Return (x, y) of the center of cell containing provided text 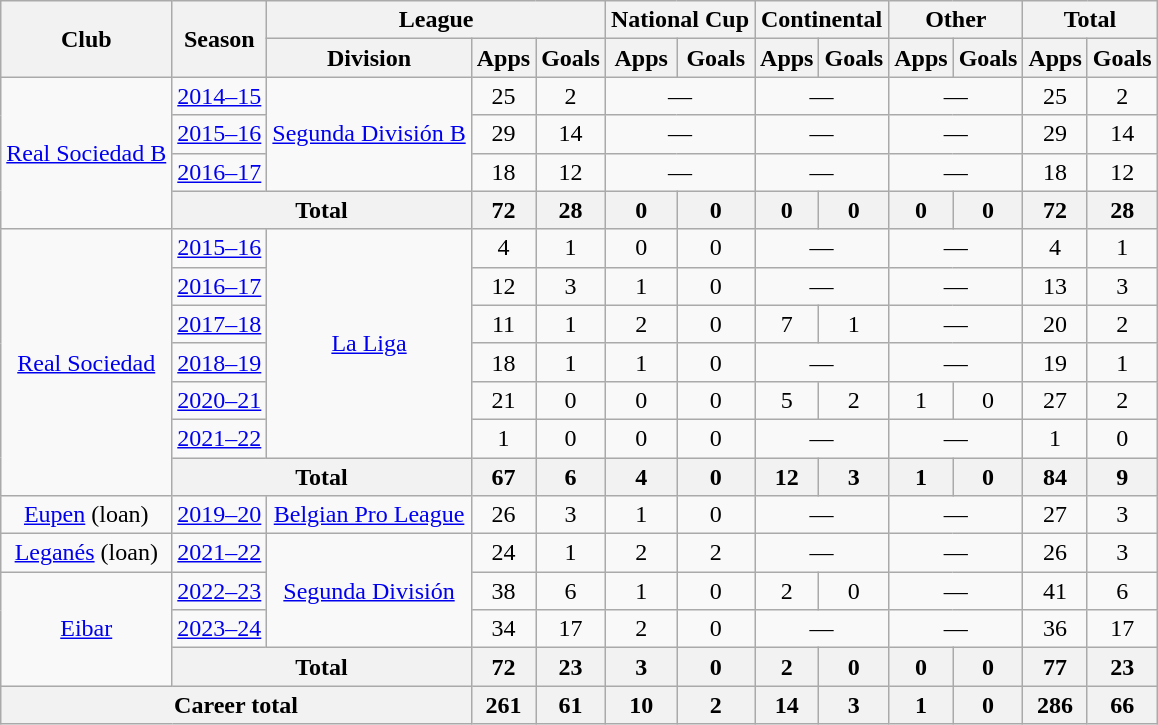
Segunda División B (369, 134)
2017–18 (220, 324)
2022–23 (220, 591)
Belgian Pro League (369, 515)
Other (956, 20)
36 (1055, 629)
2023–24 (220, 629)
19 (1055, 362)
Eupen (loan) (86, 515)
2014–15 (220, 96)
67 (503, 477)
7 (787, 324)
20 (1055, 324)
Division (369, 58)
Real Sociedad (86, 362)
Season (220, 39)
Club (86, 39)
2018–19 (220, 362)
9 (1122, 477)
Continental (822, 20)
24 (503, 553)
Leganés (loan) (86, 553)
13 (1055, 286)
2019–20 (220, 515)
77 (1055, 667)
La Liga (369, 343)
84 (1055, 477)
34 (503, 629)
286 (1055, 705)
261 (503, 705)
Eibar (86, 629)
Real Sociedad B (86, 153)
21 (503, 400)
11 (503, 324)
66 (1122, 705)
38 (503, 591)
Segunda División (369, 591)
2020–21 (220, 400)
41 (1055, 591)
61 (571, 705)
National Cup (680, 20)
League (436, 20)
5 (787, 400)
Career total (236, 705)
10 (641, 705)
